Output the (x, y) coordinate of the center of the cell containing the given text.  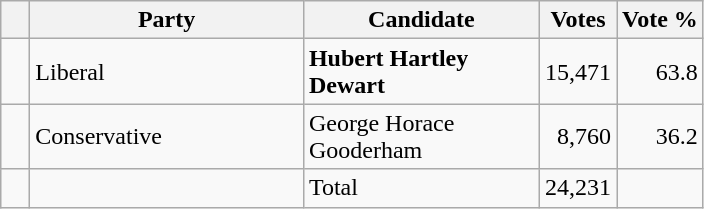
Liberal (167, 72)
Total (421, 188)
George Horace Gooderham (421, 136)
8,760 (578, 136)
Candidate (421, 20)
24,231 (578, 188)
63.8 (660, 72)
Hubert Hartley Dewart (421, 72)
Vote % (660, 20)
Votes (578, 20)
Conservative (167, 136)
36.2 (660, 136)
15,471 (578, 72)
Party (167, 20)
